Identify which cell holds the provided text, then report its [x, y] central coordinate. 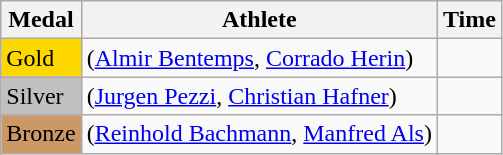
(Reinhold Bachmann, Manfred Als) [259, 134]
Medal [41, 20]
(Almir Bentemps, Corrado Herin) [259, 58]
Athlete [259, 20]
Bronze [41, 134]
Gold [41, 58]
(Jurgen Pezzi, Christian Hafner) [259, 96]
Time [469, 20]
Silver [41, 96]
